Find where the given text appears and provide that cell's center as (X, Y) coordinate. 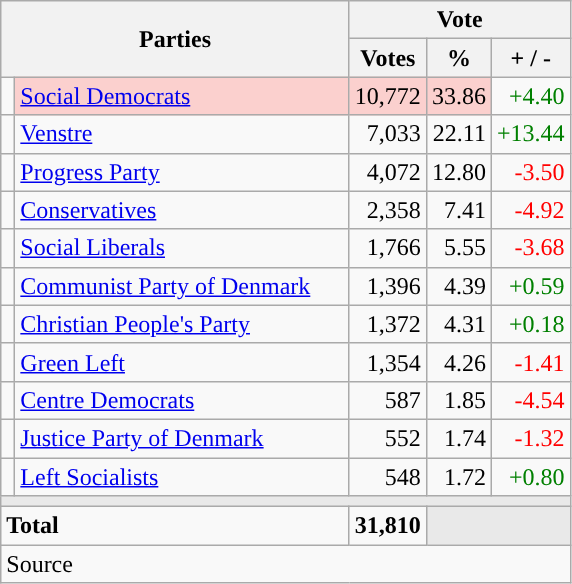
4,072 (388, 172)
Left Socialists (182, 477)
Centre Democrats (182, 400)
Progress Party (182, 172)
+0.18 (530, 324)
Votes (388, 58)
+0.80 (530, 477)
+13.44 (530, 134)
Green Left (182, 362)
4.31 (458, 324)
Vote (460, 20)
-3.50 (530, 172)
552 (388, 438)
Source (286, 564)
Total (176, 526)
7.41 (458, 210)
1,354 (388, 362)
1,396 (388, 286)
+4.40 (530, 96)
548 (388, 477)
1.74 (458, 438)
-1.32 (530, 438)
2,358 (388, 210)
Social Liberals (182, 248)
Social Democrats (182, 96)
% (458, 58)
10,772 (388, 96)
Conservatives (182, 210)
4.39 (458, 286)
1.85 (458, 400)
Parties (176, 39)
Christian People's Party (182, 324)
-1.41 (530, 362)
-4.92 (530, 210)
12.80 (458, 172)
1.72 (458, 477)
-4.54 (530, 400)
-3.68 (530, 248)
31,810 (388, 526)
Venstre (182, 134)
+ / - (530, 58)
33.86 (458, 96)
Justice Party of Denmark (182, 438)
587 (388, 400)
1,372 (388, 324)
1,766 (388, 248)
Communist Party of Denmark (182, 286)
+0.59 (530, 286)
7,033 (388, 134)
5.55 (458, 248)
4.26 (458, 362)
22.11 (458, 134)
